Return (x, y) of the center of cell containing provided text 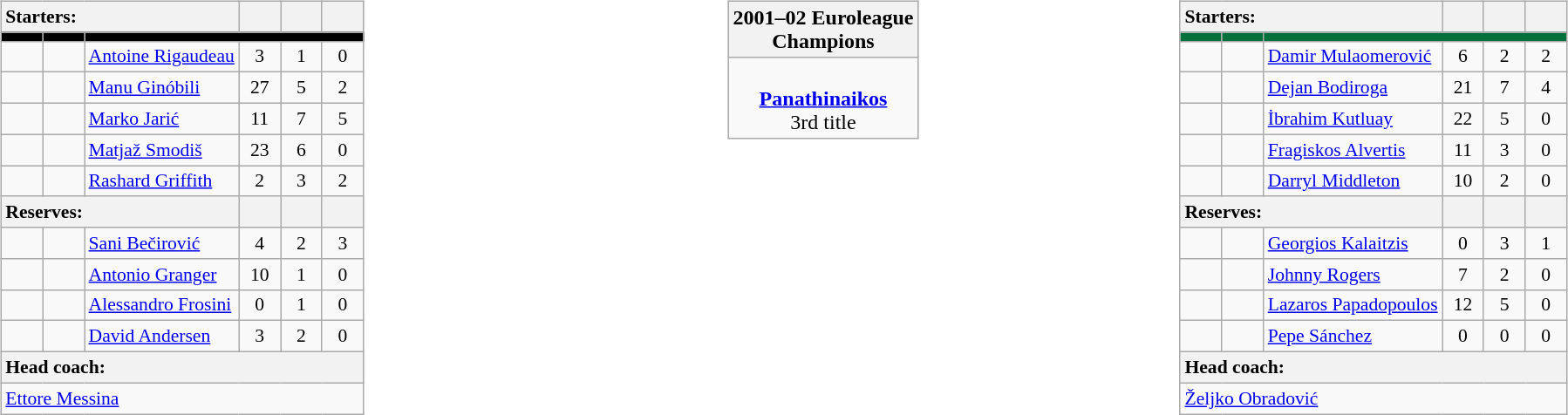
27 (260, 88)
21 (1463, 88)
23 (260, 150)
Fragiskos Alvertis (1353, 150)
12 (1463, 305)
Rashard Griffith (160, 181)
Željko Obradović (1373, 398)
Darryl Middleton (1353, 181)
Alessandro Frosini (160, 305)
Johnny Rogers (1353, 274)
İbrahim Kutluay (1353, 119)
Damir Mulaomerović (1353, 57)
22 (1463, 119)
Pepe Sánchez (1353, 337)
Georgios Kalaitzis (1353, 243)
Antonio Granger (160, 274)
Manu Ginóbili (160, 88)
Panathinaikos3rd title (823, 98)
Lazaros Papadopoulos (1353, 305)
Dejan Bodiroga (1353, 88)
Matjaž Smodiš (160, 150)
Sani Bečirović (160, 243)
David Andersen (160, 337)
Antoine Rigaudeau (160, 57)
Ettore Messina (182, 398)
2001–02 Euroleague Champions (823, 30)
Marko Jarić (160, 119)
